Determine the [X, Y] coordinate at the center of the cell enclosing the given text.  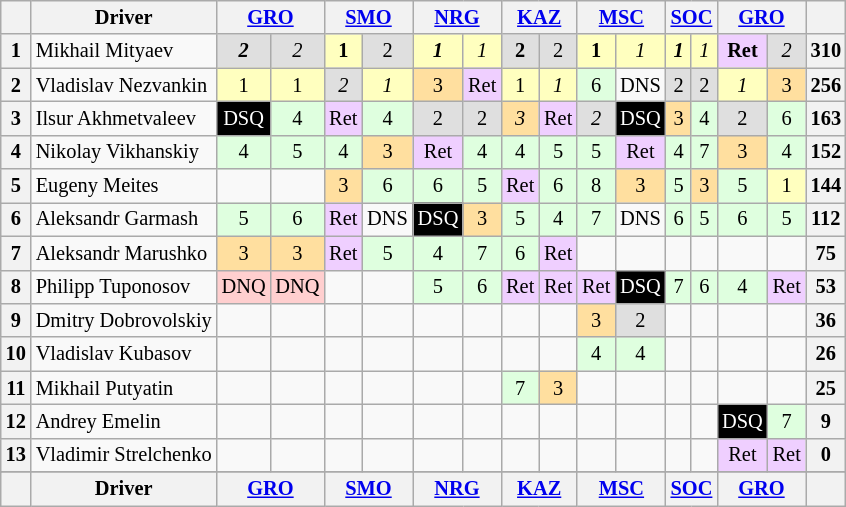
Aleksandr Garmash [124, 219]
Vladimir Strelchenko [124, 455]
Andrey Emelin [124, 421]
256 [826, 85]
Dmitry Dobrovolskiy [124, 320]
53 [826, 287]
Vladislav Kubasov [124, 354]
75 [826, 253]
10 [16, 354]
36 [826, 320]
12 [16, 421]
Vladislav Nezvankin [124, 85]
13 [16, 455]
163 [826, 118]
Eugeny Meites [124, 186]
310 [826, 51]
26 [826, 354]
11 [16, 388]
112 [826, 219]
Aleksandr Marushko [124, 253]
25 [826, 388]
Mikhail Putyatin [124, 388]
Mikhail Mityaev [124, 51]
Philipp Tuponosov [124, 287]
Nikolay Vikhanskiy [124, 152]
152 [826, 152]
144 [826, 186]
Ilsur Akhmetvaleev [124, 118]
0 [826, 455]
